Capture the cell that displays the provided text and extract its (x, y) central coordinate. 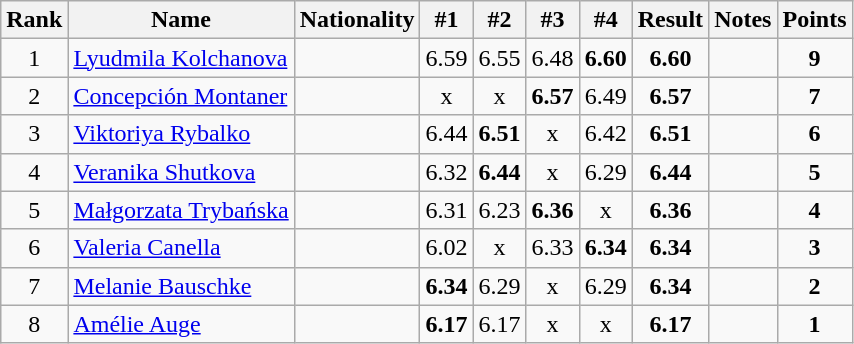
Małgorzata Trybańska (181, 210)
Lyudmila Kolchanova (181, 58)
Name (181, 20)
6.42 (606, 134)
Valeria Canella (181, 248)
Result (670, 20)
6.49 (606, 96)
6.23 (500, 210)
6.48 (552, 58)
6.32 (446, 172)
Amélie Auge (181, 324)
#1 (446, 20)
6.02 (446, 248)
6.59 (446, 58)
Rank (34, 20)
Concepción Montaner (181, 96)
8 (34, 324)
#4 (606, 20)
Notes (743, 20)
Nationality (357, 20)
9 (814, 58)
Viktoriya Rybalko (181, 134)
Veranika Shutkova (181, 172)
#3 (552, 20)
#2 (500, 20)
Points (814, 20)
6.33 (552, 248)
6.55 (500, 58)
6.31 (446, 210)
Melanie Bauschke (181, 286)
